For the text-containing cell, return its midpoint in (X, Y) coordinate format. 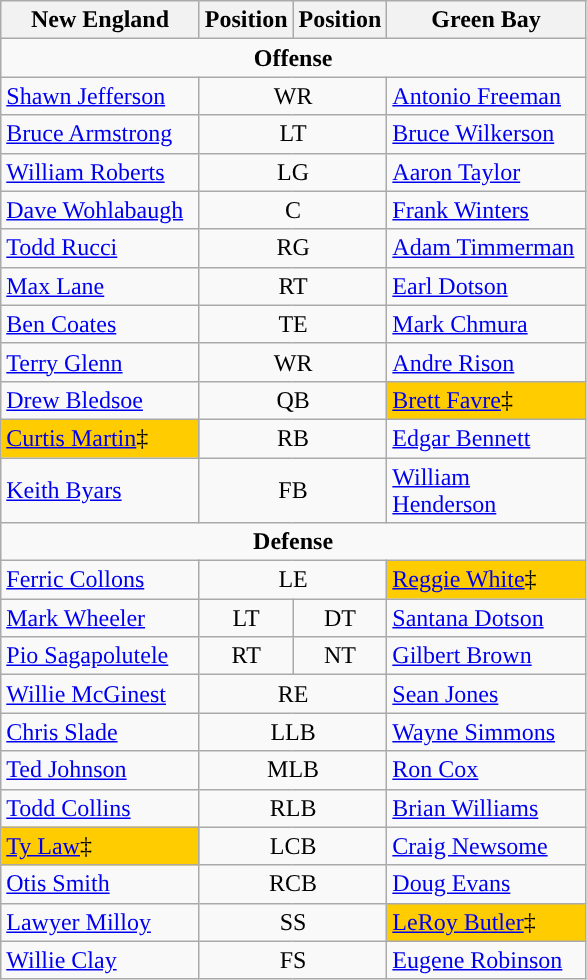
Willie Clay (100, 960)
Aaron Taylor (486, 172)
C (293, 210)
MLB (293, 770)
Eugene Robinson (486, 960)
Defense (294, 542)
Keith Byars (100, 490)
LG (293, 172)
LeRoy Butler‡ (486, 922)
RCB (293, 884)
Mark Wheeler (100, 618)
Ron Cox (486, 770)
RG (293, 248)
QB (293, 400)
Doug Evans (486, 884)
LLB (293, 732)
Otis Smith (100, 884)
Todd Collins (100, 808)
NT (340, 656)
Shawn Jefferson (100, 96)
Todd Rucci (100, 248)
Mark Chmura (486, 324)
Offense (294, 58)
New England (100, 20)
Edgar Bennett (486, 438)
Wayne Simmons (486, 732)
Lawyer Milloy (100, 922)
TE (293, 324)
Earl Dotson (486, 286)
Ferric Collons (100, 580)
Frank Winters (486, 210)
Ty Law‡ (100, 846)
Max Lane (100, 286)
Adam Timmerman (486, 248)
Gilbert Brown (486, 656)
SS (293, 922)
Chris Slade (100, 732)
FS (293, 960)
Craig Newsome (486, 846)
Willie McGinest (100, 694)
Green Bay (486, 20)
Brian Williams (486, 808)
LCB (293, 846)
William Henderson (486, 490)
Terry Glenn (100, 362)
Dave Wohlabaugh (100, 210)
Brett Favre‡ (486, 400)
Bruce Wilkerson (486, 134)
William Roberts (100, 172)
Pio Sagapolutele (100, 656)
FB (293, 490)
Bruce Armstrong (100, 134)
Ben Coates (100, 324)
RB (293, 438)
Curtis Martin‡ (100, 438)
RLB (293, 808)
Reggie White‡ (486, 580)
DT (340, 618)
LE (293, 580)
Santana Dotson (486, 618)
Antonio Freeman (486, 96)
RE (293, 694)
Sean Jones (486, 694)
Drew Bledsoe (100, 400)
Ted Johnson (100, 770)
Andre Rison (486, 362)
